Determine the [X, Y] coordinate at the center of the cell enclosing the given text.  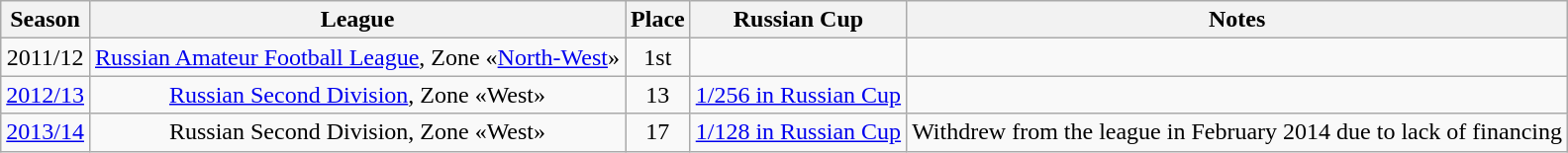
13 [658, 95]
Russian Cup [798, 20]
Notes [1237, 20]
1/128 in Russian Cup [798, 132]
League [356, 20]
Place [658, 20]
Russian Amateur Football League, Zone «North-West» [356, 57]
17 [658, 132]
2013/14 [46, 132]
Withdrew from the league in February 2014 due to lack of financing [1237, 132]
2011/12 [46, 57]
1/256 in Russian Cup [798, 95]
Season [46, 20]
2012/13 [46, 95]
1st [658, 57]
